Detect which cell encompasses the target text, then output its (x, y) center coordinate. 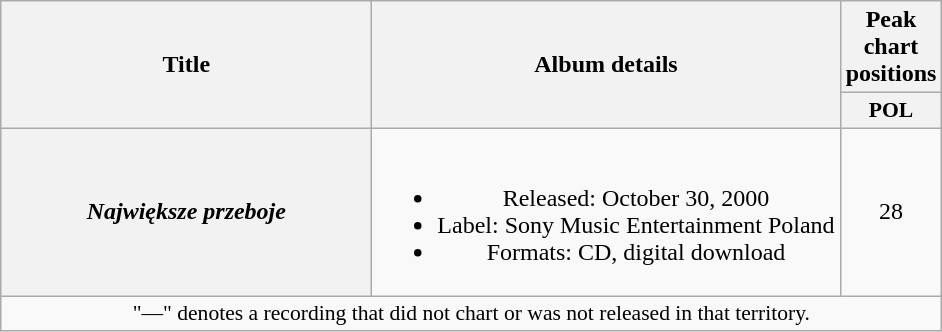
Released: October 30, 2000Label: Sony Music Entertainment PolandFormats: CD, digital download (606, 212)
Album details (606, 65)
Title (186, 65)
Największe przeboje (186, 212)
POL (891, 111)
"—" denotes a recording that did not chart or was not released in that territory. (472, 314)
28 (891, 212)
Peak chart positions (891, 47)
